From the cell containing the given text, extract its center point as (x, y) coordinate. 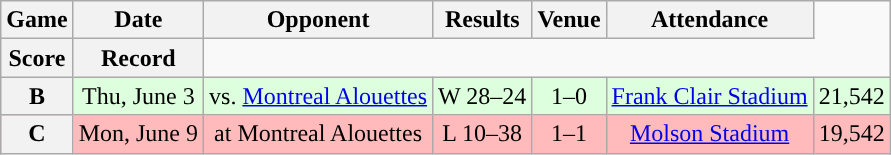
Opponent (318, 20)
1–0 (569, 96)
Venue (569, 20)
21,542 (852, 96)
W 28–24 (482, 96)
Thu, June 3 (138, 96)
Results (482, 20)
L 10–38 (482, 134)
vs. Montreal Alouettes (318, 96)
B (37, 96)
Frank Clair Stadium (710, 96)
Score (37, 58)
1–1 (569, 134)
Date (138, 20)
Game (37, 20)
at Montreal Alouettes (318, 134)
Mon, June 9 (138, 134)
Record (138, 58)
Molson Stadium (710, 134)
C (37, 134)
Attendance (710, 20)
19,542 (852, 134)
